From the cell containing the given text, extract its center point as [X, Y] coordinate. 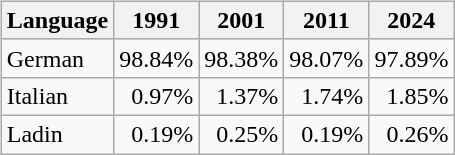
2024 [412, 20]
97.89% [412, 58]
98.07% [326, 58]
1.37% [242, 96]
1.85% [412, 96]
2011 [326, 20]
1.74% [326, 96]
Language [57, 20]
0.26% [412, 134]
0.25% [242, 134]
2001 [242, 20]
0.97% [156, 96]
Italian [57, 96]
98.84% [156, 58]
Ladin [57, 134]
98.38% [242, 58]
German [57, 58]
1991 [156, 20]
